Return the (x, y) coordinate for the center point of the cell that contains the specified text.  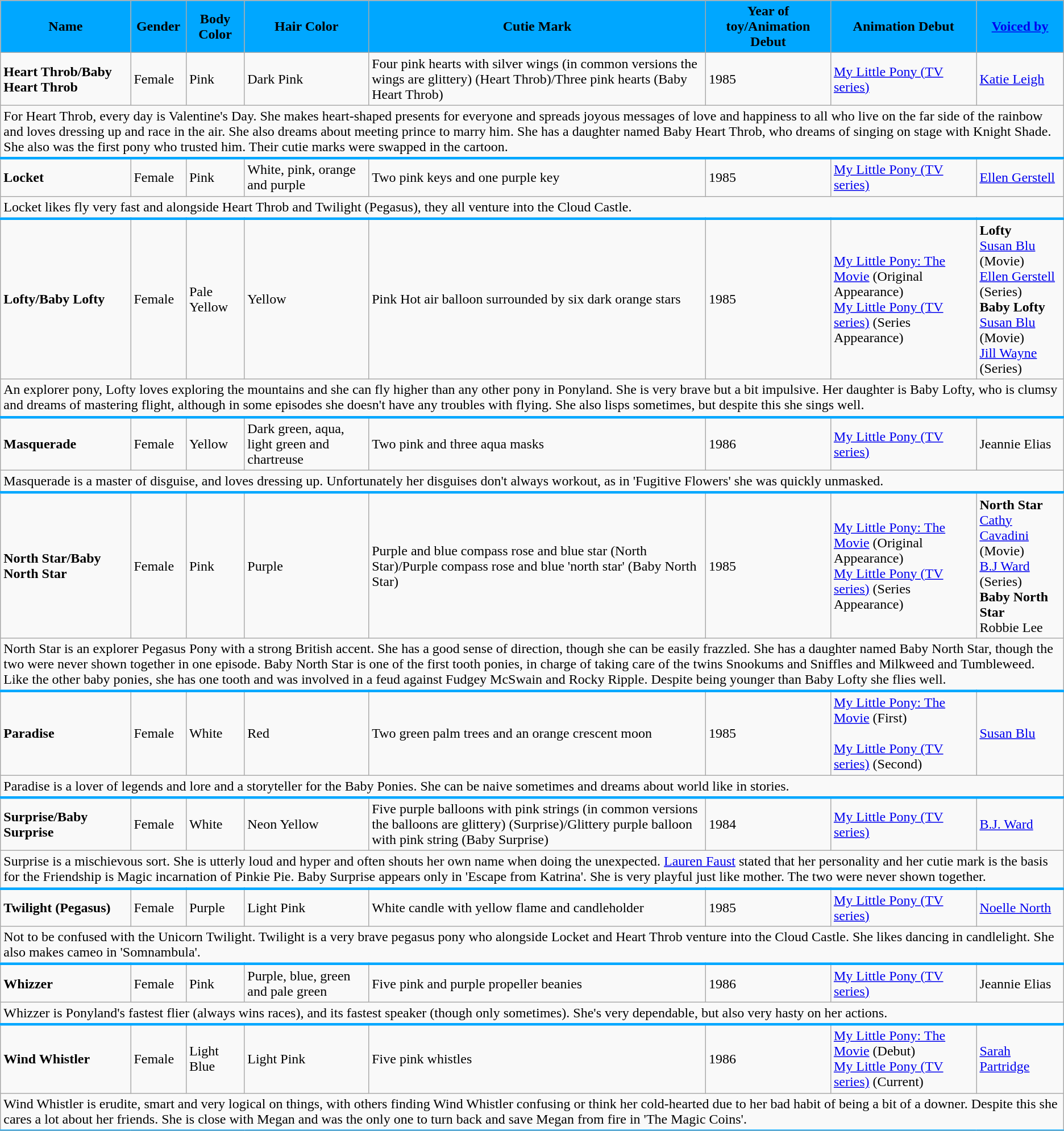
Whizzer (66, 983)
White, pink, orange and purple (307, 177)
Gender (158, 27)
Two green palm trees and an orange crescent moon (538, 733)
B.J. Ward (1020, 824)
Wind Whistler (66, 1058)
Five pink whistles (538, 1058)
Pink Hot air balloon surrounded by six dark orange stars (538, 299)
Paradise is a lover of legends and lore and a storyteller for the Baby Ponies. She can be naive sometimes and dreams about world like in stories. (532, 787)
Cutie Mark (538, 27)
Noelle North (1020, 907)
Purple, blue, green and pale green (307, 983)
My Little Pony: The Movie (Debut)My Little Pony (TV series) (Current) (903, 1058)
North StarCathy Cavadini (Movie)B.J Ward (Series)Baby North StarRobbie Lee (1020, 565)
My Little Pony: The Movie (First) My Little Pony (TV series) (Second) (903, 733)
Katie Leigh (1020, 79)
Two pink and three aqua masks (538, 444)
Masquerade (66, 444)
Locket (66, 177)
Locket likes fly very fast and alongside Heart Throb and Twilight (Pegasus), they all venture into the Cloud Castle. (532, 207)
Dark Pink (307, 79)
Neon Yellow (307, 824)
Hair Color (307, 27)
Dark green, aqua, light green and chartreuse (307, 444)
Animation Debut (903, 27)
LoftySusan Blu (Movie)Ellen Gerstell (Series)Baby LoftySusan Blu (Movie)Jill Wayne (Series) (1020, 299)
Pale Yellow (215, 299)
Heart Throb/Baby Heart Throb (66, 79)
Two pink keys and one purple key (538, 177)
White candle with yellow flame and candleholder (538, 907)
Five pink and purple propeller beanies (538, 983)
Light Blue (215, 1058)
North Star/Baby North Star (66, 565)
Name (66, 27)
Lofty/Baby Lofty (66, 299)
1984 (768, 824)
Paradise (66, 733)
Red (307, 733)
Four pink hearts with silver wings (in common versions the wings are glittery) (Heart Throb)/Three pink hearts (Baby Heart Throb) (538, 79)
Surprise/Baby Surprise (66, 824)
Body Color (215, 27)
Ellen Gerstell (1020, 177)
Susan Blu (1020, 733)
Year of toy/Animation Debut (768, 27)
Sarah Partridge (1020, 1058)
Purple and blue compass rose and blue star (North Star)/Purple compass rose and blue 'north star' (Baby North Star) (538, 565)
Twilight (Pegasus) (66, 907)
Voiced by (1020, 27)
